Extract the (X, Y) coordinate from the center of the cell holding the provided text.  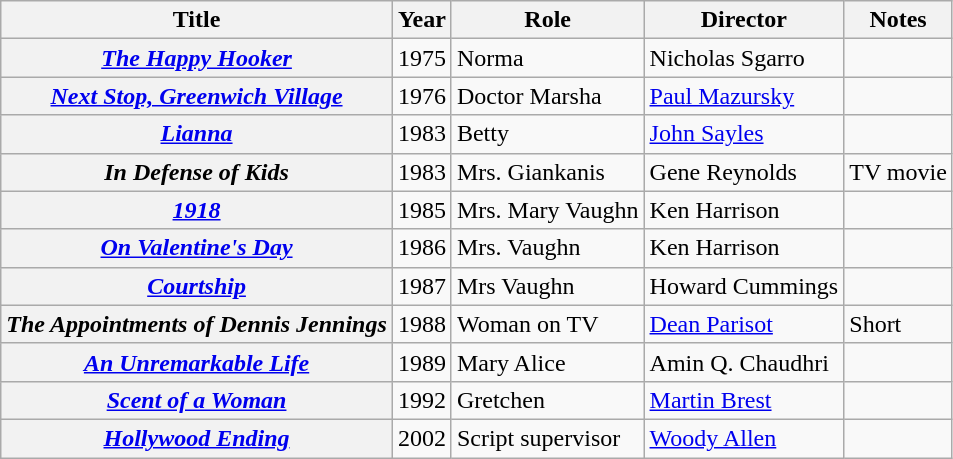
Mary Alice (548, 362)
Norma (548, 58)
Amin Q. Chaudhri (744, 362)
1992 (422, 400)
Gretchen (548, 400)
An Unremarkable Life (197, 362)
Martin Brest (744, 400)
1988 (422, 324)
The Appointments of Dennis Jennings (197, 324)
Short (898, 324)
Next Stop, Greenwich Village (197, 96)
TV movie (898, 172)
Betty (548, 134)
On Valentine's Day (197, 248)
1918 (197, 210)
John Sayles (744, 134)
Doctor Marsha (548, 96)
Lianna (197, 134)
Mrs. Vaughn (548, 248)
Mrs. Giankanis (548, 172)
Script supervisor (548, 438)
Dean Parisot (744, 324)
1985 (422, 210)
Hollywood Ending (197, 438)
Director (744, 20)
Nicholas Sgarro (744, 58)
Role (548, 20)
Title (197, 20)
Year (422, 20)
Paul Mazursky (744, 96)
1976 (422, 96)
In Defense of Kids (197, 172)
Woman on TV (548, 324)
Howard Cummings (744, 286)
Gene Reynolds (744, 172)
1989 (422, 362)
Woody Allen (744, 438)
Notes (898, 20)
Mrs Vaughn (548, 286)
Courtship (197, 286)
1986 (422, 248)
1987 (422, 286)
1975 (422, 58)
Mrs. Mary Vaughn (548, 210)
2002 (422, 438)
Scent of a Woman (197, 400)
The Happy Hooker (197, 58)
